Provide the (x, y) coordinate of the cell's center where the given text is located.  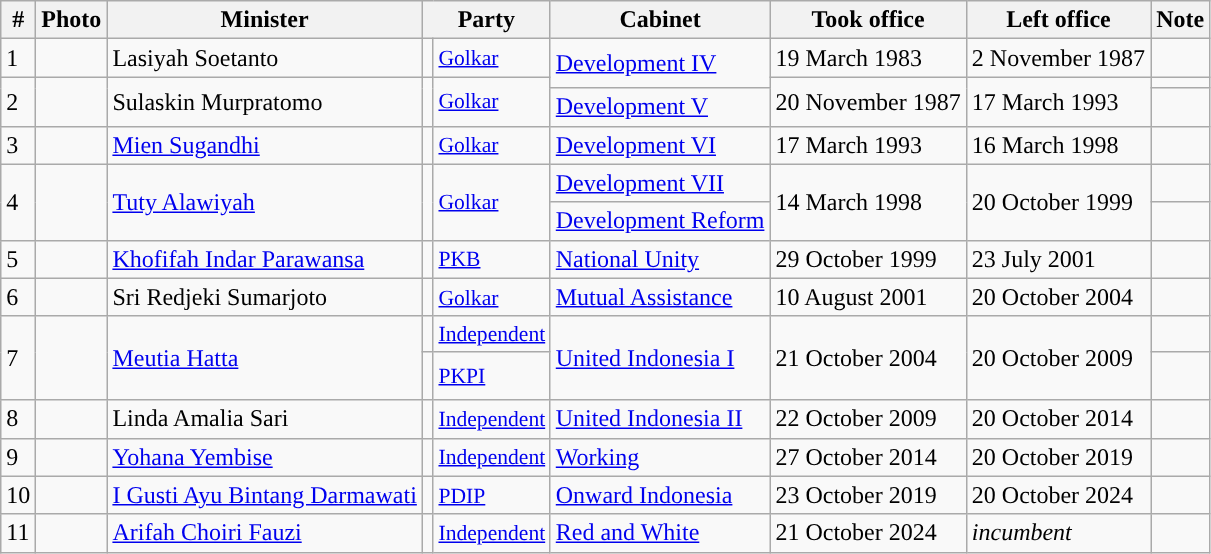
23 July 2001 (1058, 259)
20 October 1999 (1058, 202)
Mutual Assistance (660, 297)
Minister (264, 20)
Development VII (660, 183)
Development V (660, 107)
National Unity (660, 259)
Khofifah Indar Parawansa (264, 259)
incumbent (1058, 533)
6 (18, 297)
Arifah Choiri Fauzi (264, 533)
Sri Redjeki Sumarjoto (264, 297)
20 October 2014 (1058, 419)
Sulaskin Murpratomo (264, 102)
2 (18, 102)
5 (18, 259)
Working (660, 457)
PKPI (492, 376)
Party (486, 20)
United Indonesia I (660, 358)
10 (18, 495)
Cabinet (660, 20)
# (18, 20)
PKB (492, 259)
Development IV (660, 64)
10 August 2001 (868, 297)
9 (18, 457)
20 November 1987 (868, 102)
4 (18, 202)
Onward Indonesia (660, 495)
19 March 1983 (868, 58)
3 (18, 145)
20 October 2024 (1058, 495)
22 October 2009 (868, 419)
11 (18, 533)
I Gusti Ayu Bintang Darmawati (264, 495)
Took office (868, 20)
16 March 1998 (1058, 145)
Meutia Hatta (264, 358)
Red and White (660, 533)
Left office (1058, 20)
20 October 2019 (1058, 457)
2 November 1987 (1058, 58)
1 (18, 58)
Tuty Alawiyah (264, 202)
14 March 1998 (868, 202)
29 October 1999 (868, 259)
Mien Sugandhi (264, 145)
21 October 2004 (868, 358)
23 October 2019 (868, 495)
United Indonesia II (660, 419)
Photo (72, 20)
Lasiyah Soetanto (264, 58)
7 (18, 358)
21 October 2024 (868, 533)
20 October 2004 (1058, 297)
Yohana Yembise (264, 457)
PDIP (492, 495)
Note (1180, 20)
27 October 2014 (868, 457)
Development Reform (660, 221)
Linda Amalia Sari (264, 419)
8 (18, 419)
20 October 2009 (1058, 358)
Development VI (660, 145)
